Detect which cell encompasses the target text, then output its (X, Y) center coordinate. 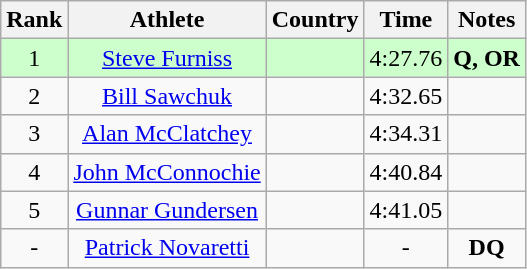
John McConnochie (167, 172)
1 (34, 58)
Time (406, 20)
Rank (34, 20)
Steve Furniss (167, 58)
2 (34, 96)
4 (34, 172)
4:40.84 (406, 172)
4:34.31 (406, 134)
4:41.05 (406, 210)
Patrick Novaretti (167, 248)
4:32.65 (406, 96)
Country (315, 20)
Athlete (167, 20)
4:27.76 (406, 58)
Alan McClatchey (167, 134)
Q, OR (487, 58)
5 (34, 210)
Bill Sawchuk (167, 96)
Notes (487, 20)
3 (34, 134)
Gunnar Gundersen (167, 210)
DQ (487, 248)
